Detect which cell encompasses the target text, then output its [X, Y] center coordinate. 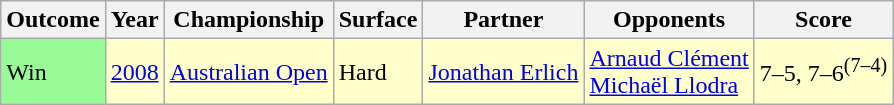
7–5, 7–6(7–4) [823, 72]
Hard [378, 72]
Australian Open [248, 72]
Surface [378, 20]
Championship [248, 20]
Year [134, 20]
Win [53, 72]
2008 [134, 72]
Score [823, 20]
Arnaud Clément Michaël Llodra [669, 72]
Outcome [53, 20]
Partner [504, 20]
Opponents [669, 20]
Jonathan Erlich [504, 72]
